Provide the [x, y] coordinate of the cell's center where the given text is located.  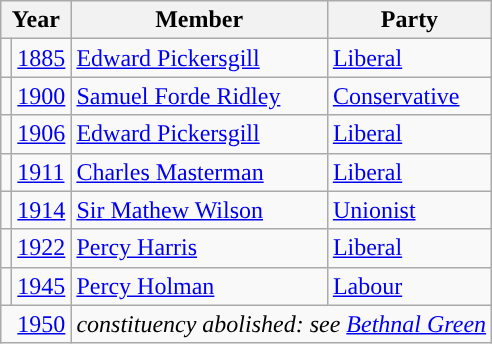
1911 [42, 172]
1914 [42, 210]
Labour [409, 286]
1906 [42, 134]
1900 [42, 96]
Party [409, 20]
Percy Harris [199, 248]
Samuel Forde Ridley [199, 96]
1945 [42, 286]
1950 [36, 324]
constituency abolished: see Bethnal Green [282, 324]
1922 [42, 248]
Unionist [409, 210]
Charles Masterman [199, 172]
Member [199, 20]
1885 [42, 58]
Percy Holman [199, 286]
Year [36, 20]
Conservative [409, 96]
Sir Mathew Wilson [199, 210]
